From the cell containing the given text, extract its center point as [x, y] coordinate. 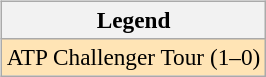
Legend [133, 20]
ATP Challenger Tour (1–0) [133, 57]
